Pinpoint the cell where the given text exists, returning its [X, Y] midpoint coordinate. 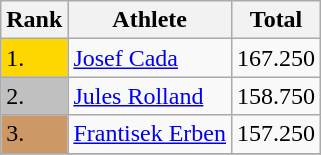
Rank [34, 20]
Josef Cada [150, 58]
Frantisek Erben [150, 134]
1. [34, 58]
2. [34, 96]
Athlete [150, 20]
167.250 [276, 58]
Jules Rolland [150, 96]
157.250 [276, 134]
Total [276, 20]
158.750 [276, 96]
3. [34, 134]
